Find where the given text appears and provide that cell's center as [X, Y] coordinate. 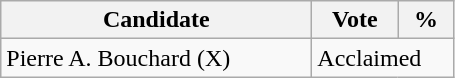
Candidate [156, 20]
Acclaimed [383, 58]
Pierre A. Bouchard (X) [156, 58]
% [426, 20]
Vote [355, 20]
